Output the (X, Y) coordinate of the center of the cell containing the given text.  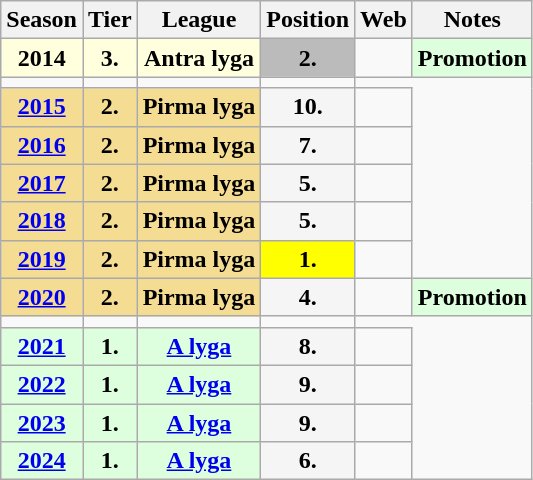
2017 (42, 183)
3. (110, 58)
10. (308, 107)
2023 (42, 423)
2016 (42, 145)
4. (308, 297)
Antra lyga (199, 58)
2015 (42, 107)
League (199, 20)
2018 (42, 221)
Tier (110, 20)
2014 (42, 58)
Notes (472, 20)
Season (42, 20)
7. (308, 145)
2024 (42, 461)
Position (308, 20)
2022 (42, 384)
2020 (42, 297)
Web (384, 20)
2021 (42, 346)
8. (308, 346)
2019 (42, 259)
6. (308, 461)
